Pinpoint the cell where the given text exists, returning its [x, y] midpoint coordinate. 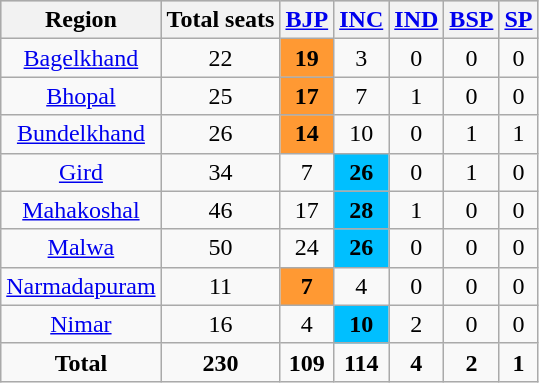
19 [307, 58]
230 [220, 362]
Nimar [81, 324]
109 [307, 362]
Bagelkhand [81, 58]
Total [81, 362]
Mahakoshal [81, 210]
34 [220, 172]
IND [416, 20]
Gird [81, 172]
BSP [472, 20]
50 [220, 248]
22 [220, 58]
24 [307, 248]
Region [81, 20]
BJP [307, 20]
16 [220, 324]
114 [362, 362]
25 [220, 96]
46 [220, 210]
Total seats [220, 20]
Narmadapuram [81, 286]
11 [220, 286]
Malwa [81, 248]
INC [362, 20]
28 [362, 210]
SP [518, 20]
Bhopal [81, 96]
Bundelkhand [81, 134]
14 [307, 134]
3 [362, 58]
